Scan for the cell matching the given text and deliver its [X, Y] coordinate at center. 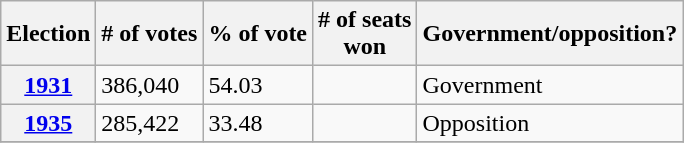
Election [48, 34]
54.03 [258, 85]
1931 [48, 85]
1935 [48, 123]
Opposition [550, 123]
33.48 [258, 123]
Government [550, 85]
# of votes [150, 34]
# of seatswon [365, 34]
% of vote [258, 34]
285,422 [150, 123]
Government/opposition? [550, 34]
386,040 [150, 85]
